Provide the [x, y] coordinate of the cell's center where the given text is located.  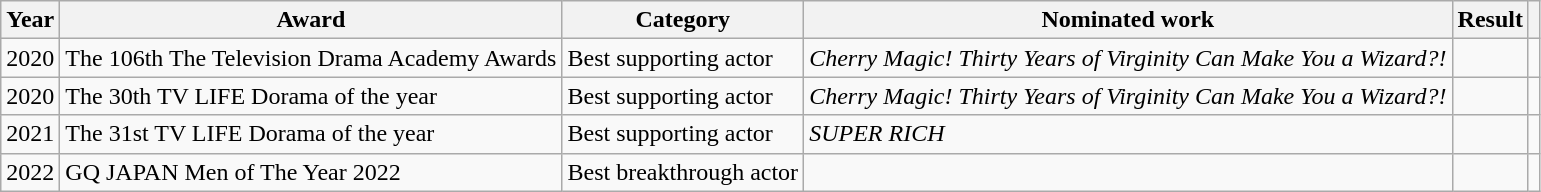
2021 [30, 134]
Best breakthrough actor [683, 172]
Result [1490, 20]
Year [30, 20]
GQ JAPAN Men of The Year 2022 [311, 172]
SUPER RICH [1128, 134]
Category [683, 20]
The 106th The Television Drama Academy Awards [311, 58]
Award [311, 20]
The 30th TV LIFE Dorama of the year [311, 96]
Nominated work [1128, 20]
The 31st TV LIFE Dorama of the year [311, 134]
2022 [30, 172]
